Extract the (X, Y) coordinate from the center of the cell holding the provided text.  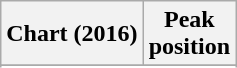
Chart (2016) (72, 34)
Peakposition (189, 34)
